Output the [X, Y] coordinate of the center of the cell containing the given text.  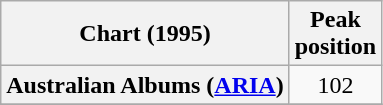
Australian Albums (ARIA) [145, 85]
Chart (1995) [145, 34]
102 [335, 85]
Peakposition [335, 34]
